Find where the given text appears and provide that cell's center as (x, y) coordinate. 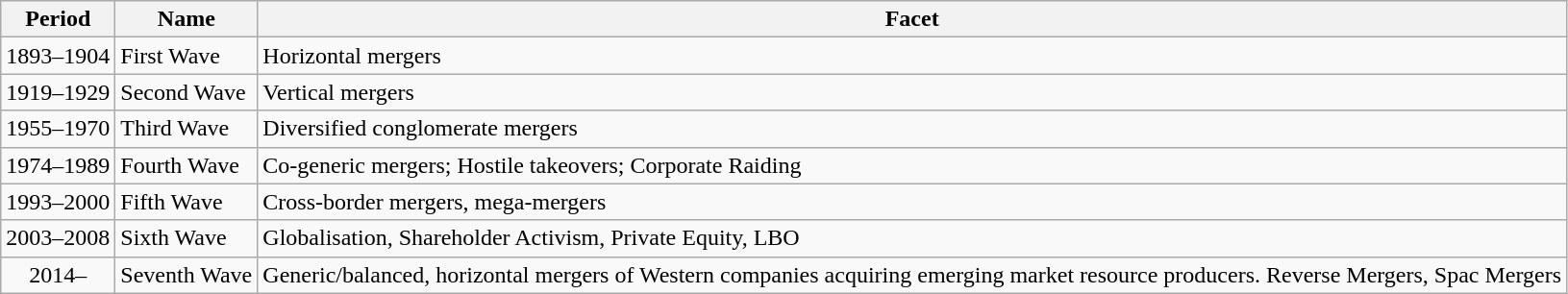
First Wave (187, 56)
1993–2000 (58, 202)
1893–1904 (58, 56)
Horizontal mergers (912, 56)
Third Wave (187, 129)
2003–2008 (58, 238)
Period (58, 19)
1974–1989 (58, 165)
Facet (912, 19)
Co-generic mergers; Hostile takeovers; Corporate Raiding (912, 165)
Vertical mergers (912, 92)
Seventh Wave (187, 275)
Name (187, 19)
Fifth Wave (187, 202)
Cross-border mergers, mega-mergers (912, 202)
Second Wave (187, 92)
1955–1970 (58, 129)
2014– (58, 275)
Generic/balanced, horizontal mergers of Western companies acquiring emerging market resource producers. Reverse Mergers, Spac Mergers (912, 275)
Globalisation, Shareholder Activism, Private Equity, LBO (912, 238)
Sixth Wave (187, 238)
Fourth Wave (187, 165)
Diversified conglomerate mergers (912, 129)
1919–1929 (58, 92)
